For the text-containing cell, return its midpoint in [X, Y] coordinate format. 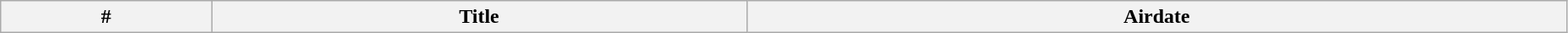
Airdate [1156, 17]
# [106, 17]
Title [479, 17]
